Detect which cell encompasses the target text, then output its (X, Y) center coordinate. 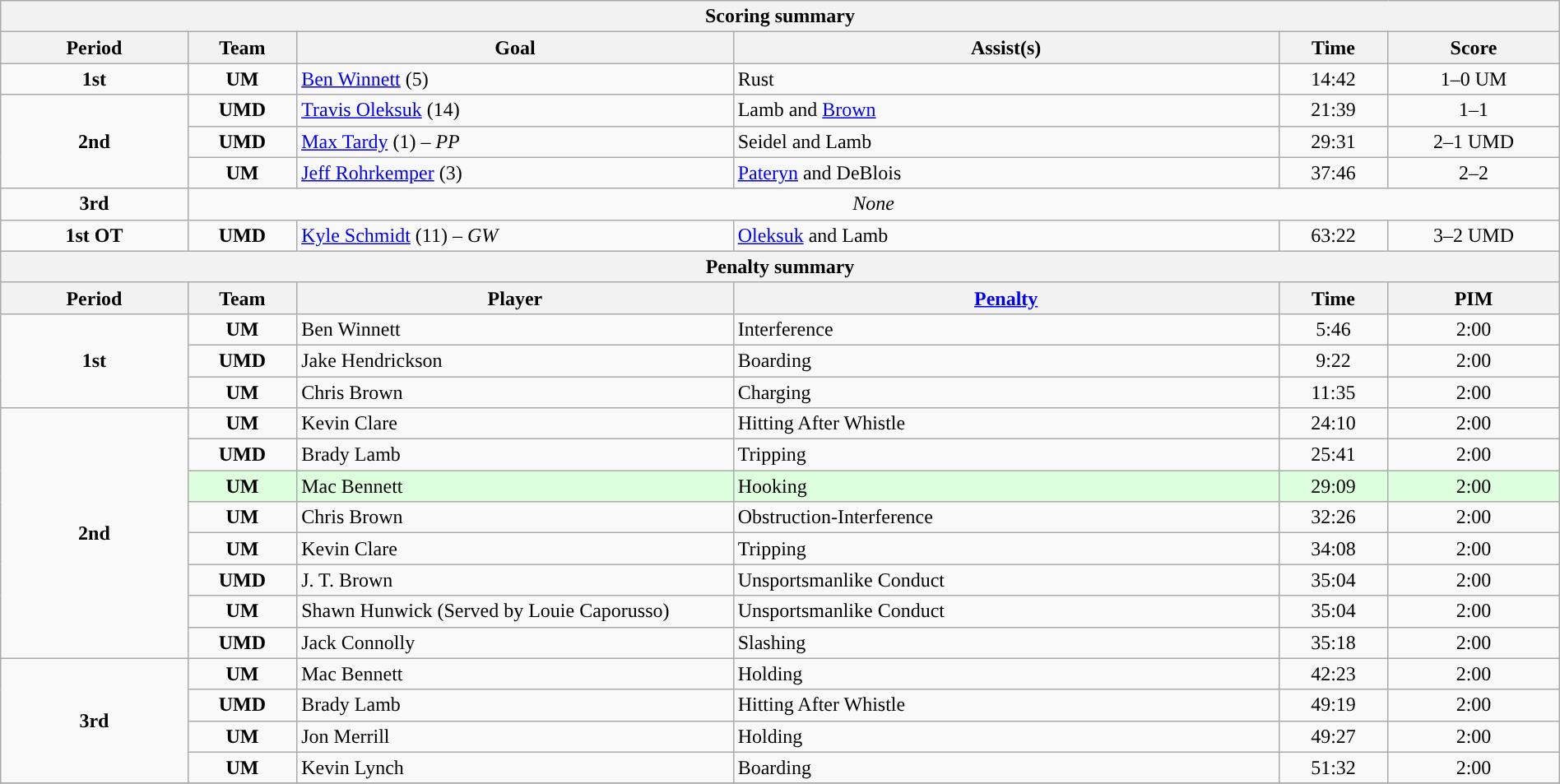
29:09 (1333, 486)
Travis Oleksuk (14) (515, 110)
14:42 (1333, 79)
J. T. Brown (515, 580)
PIM (1474, 298)
51:32 (1333, 768)
Pateryn and DeBlois (1005, 173)
Goal (515, 48)
37:46 (1333, 173)
25:41 (1333, 455)
Oleksuk and Lamb (1005, 235)
34:08 (1333, 549)
Ben Winnett (515, 329)
Penalty (1005, 298)
Scoring summary (780, 16)
Kevin Lynch (515, 768)
Jack Connolly (515, 643)
Rust (1005, 79)
2–2 (1474, 173)
None (874, 204)
Obstruction-Interference (1005, 517)
Interference (1005, 329)
9:22 (1333, 360)
Player (515, 298)
Max Tardy (1) – PP (515, 141)
2–1 UMD (1474, 141)
Ben Winnett (5) (515, 79)
1–1 (1474, 110)
Score (1474, 48)
32:26 (1333, 517)
Jeff Rohrkemper (3) (515, 173)
Jon Merrill (515, 736)
1–0 UM (1474, 79)
49:19 (1333, 705)
Penalty summary (780, 267)
3–2 UMD (1474, 235)
Shawn Hunwick (Served by Louie Caporusso) (515, 611)
Charging (1005, 392)
21:39 (1333, 110)
42:23 (1333, 674)
Jake Hendrickson (515, 360)
49:27 (1333, 736)
Kyle Schmidt (11) – GW (515, 235)
29:31 (1333, 141)
Slashing (1005, 643)
Assist(s) (1005, 48)
1st OT (94, 235)
11:35 (1333, 392)
Hooking (1005, 486)
35:18 (1333, 643)
Lamb and Brown (1005, 110)
24:10 (1333, 424)
Seidel and Lamb (1005, 141)
5:46 (1333, 329)
63:22 (1333, 235)
